Provide the [x, y] coordinate of the cell's center where the given text is located.  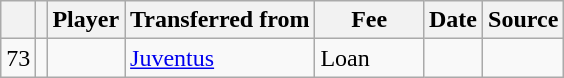
Player [86, 20]
Juventus [220, 58]
Fee [370, 20]
Source [524, 20]
Transferred from [220, 20]
73 [18, 58]
Loan [370, 58]
Date [452, 20]
